For the text-containing cell, return its midpoint in (x, y) coordinate format. 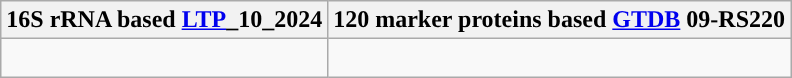
120 marker proteins based GTDB 09-RS220 (560, 20)
16S rRNA based LTP_10_2024 (164, 20)
